Scan for the cell matching the given text and deliver its (x, y) coordinate at center. 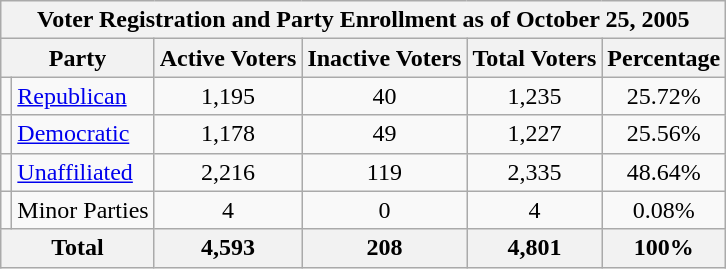
0.08% (664, 210)
25.72% (664, 96)
Total Voters (534, 58)
Republican (83, 96)
25.56% (664, 134)
Party (78, 58)
40 (384, 96)
Active Voters (228, 58)
1,178 (228, 134)
4,593 (228, 248)
0 (384, 210)
100% (664, 248)
Percentage (664, 58)
Inactive Voters (384, 58)
208 (384, 248)
2,216 (228, 172)
4,801 (534, 248)
1,235 (534, 96)
119 (384, 172)
2,335 (534, 172)
Democratic (83, 134)
48.64% (664, 172)
Minor Parties (83, 210)
Unaffiliated (83, 172)
Total (78, 248)
1,227 (534, 134)
Voter Registration and Party Enrollment as of October 25, 2005 (364, 20)
49 (384, 134)
1,195 (228, 96)
